Detect which cell encompasses the target text, then output its (x, y) center coordinate. 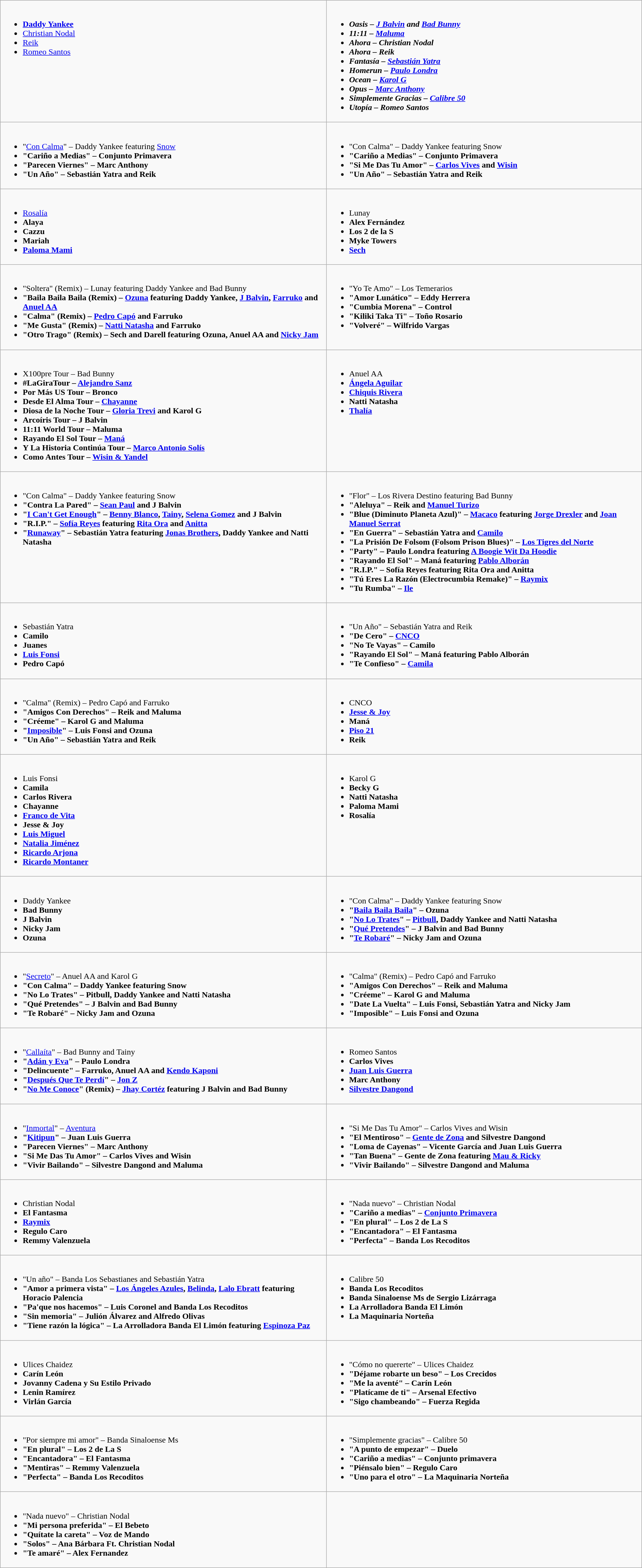
RosalíaAlayaCazzuMariahPaloma Mami (164, 227)
Daddy YankeeChristian NodalReikRomeo Santos (164, 61)
CNCOJesse & JoyManáPiso 21Reik (484, 716)
Romeo SantosCarlos VivesJuan Luis GuerraMarc AnthonySilvestre Dangond (484, 1066)
Daddy YankeeBad BunnyJ BalvinNicky JamOzuna (164, 914)
Ulices ChaidezCarín LeónJovanny Cadena y Su Estilo PrivadoLenin RamírezVirlán García (164, 1378)
Luis FonsiCamilaCarlos RiveraChayanneFranco de VitaJesse & JoyLuis MiguelNatalia JiménezRicardo ArjonaRicardo Montaner (164, 815)
"Con Calma" – Daddy Yankee featuring Snow"Cariño a Medias" – Conjunto Primavera"Parecen Viernes" – Marc Anthony"Un Año" – Sebastián Yatra and Reik (164, 156)
"Un Año" – Sebastián Yatra and Reik"De Cero" – CNCO"No Te Vayas" – Camilo"Rayando El Sol" – Maná featuring Pablo Alborán"Te Confieso" – Camila (484, 641)
Christian NodalEl FantasmaRaymixRegulo CaroRemmy Valenzuela (164, 1217)
LunayAlex FernándezLos 2 de la SMyke TowersSech (484, 227)
Sebastián YatraCamiloJuanesLuis FonsiPedro Capó (164, 641)
Anuel AAÁngela AguilarChiquis RiveraNatti NatashaThalía (484, 411)
Calibre 50Banda Los RecoditosBanda Sinaloense Ms de Sergio LizárragaLa Arrolladora Banda El LimónLa Maquinaria Norteña (484, 1298)
Karol GBecky GNatti NatashaPaloma MamiRosalía (484, 815)
"Yo Te Amo" – Los Temerarios"Amor Lunático" – Eddy Herrera"Cumbia Morena" – Control"Kiliki Taka Ti" – Toño Rosario"Volveré" – Wilfrido Vargas (484, 307)
